Determine the [x, y] coordinate at the center of the cell enclosing the given text.  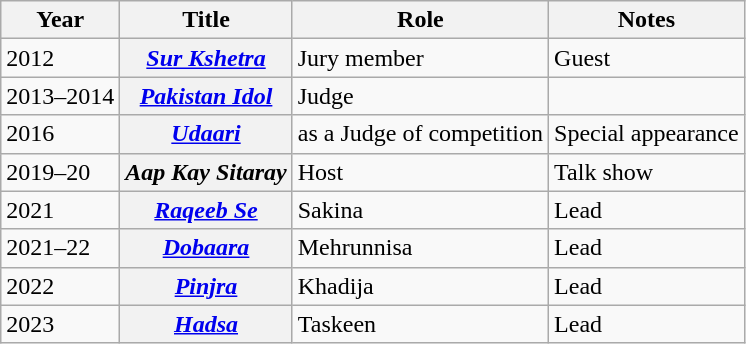
Special appearance [647, 134]
2021 [60, 210]
2021–22 [60, 248]
2022 [60, 286]
Sur Kshetra [206, 58]
Pakistan Idol [206, 96]
Host [420, 172]
Taskeen [420, 324]
Year [60, 20]
Title [206, 20]
Talk show [647, 172]
Guest [647, 58]
Role [420, 20]
Dobaara [206, 248]
Khadija [420, 286]
Pinjra [206, 286]
Mehrunnisa [420, 248]
Judge [420, 96]
Aap Kay Sitaray [206, 172]
Notes [647, 20]
Jury member [420, 58]
2023 [60, 324]
as a Judge of competition [420, 134]
Sakina [420, 210]
2012 [60, 58]
2019–20 [60, 172]
2016 [60, 134]
Raqeeb Se [206, 210]
Hadsa [206, 324]
Udaari [206, 134]
2013–2014 [60, 96]
